Provide the (X, Y) coordinate of the cell's center where the given text is located.  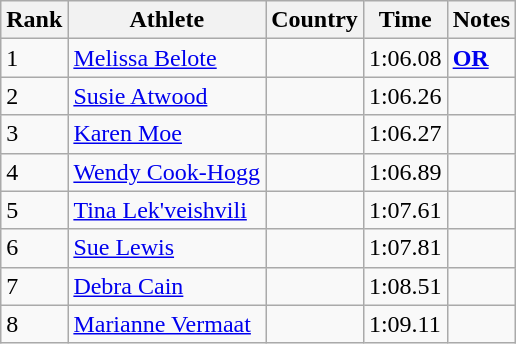
3 (34, 134)
Athlete (167, 20)
1:07.61 (405, 210)
1:06.26 (405, 96)
Wendy Cook-Hogg (167, 172)
OR (481, 58)
6 (34, 248)
1:06.89 (405, 172)
5 (34, 210)
8 (34, 324)
Rank (34, 20)
Notes (481, 20)
Melissa Belote (167, 58)
Marianne Vermaat (167, 324)
Tina Lek'veishvili (167, 210)
Karen Moe (167, 134)
Sue Lewis (167, 248)
4 (34, 172)
1:06.27 (405, 134)
1:06.08 (405, 58)
1:09.11 (405, 324)
7 (34, 286)
Time (405, 20)
Debra Cain (167, 286)
Country (315, 20)
1:08.51 (405, 286)
1 (34, 58)
1:07.81 (405, 248)
2 (34, 96)
Susie Atwood (167, 96)
